Pinpoint the cell where the given text exists, returning its [X, Y] midpoint coordinate. 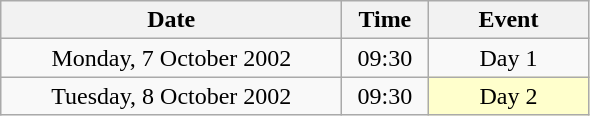
Time [385, 20]
Date [172, 20]
Tuesday, 8 October 2002 [172, 96]
Monday, 7 October 2002 [172, 58]
Day 1 [508, 58]
Event [508, 20]
Day 2 [508, 96]
